Output the [X, Y] coordinate of the center of the cell containing the given text.  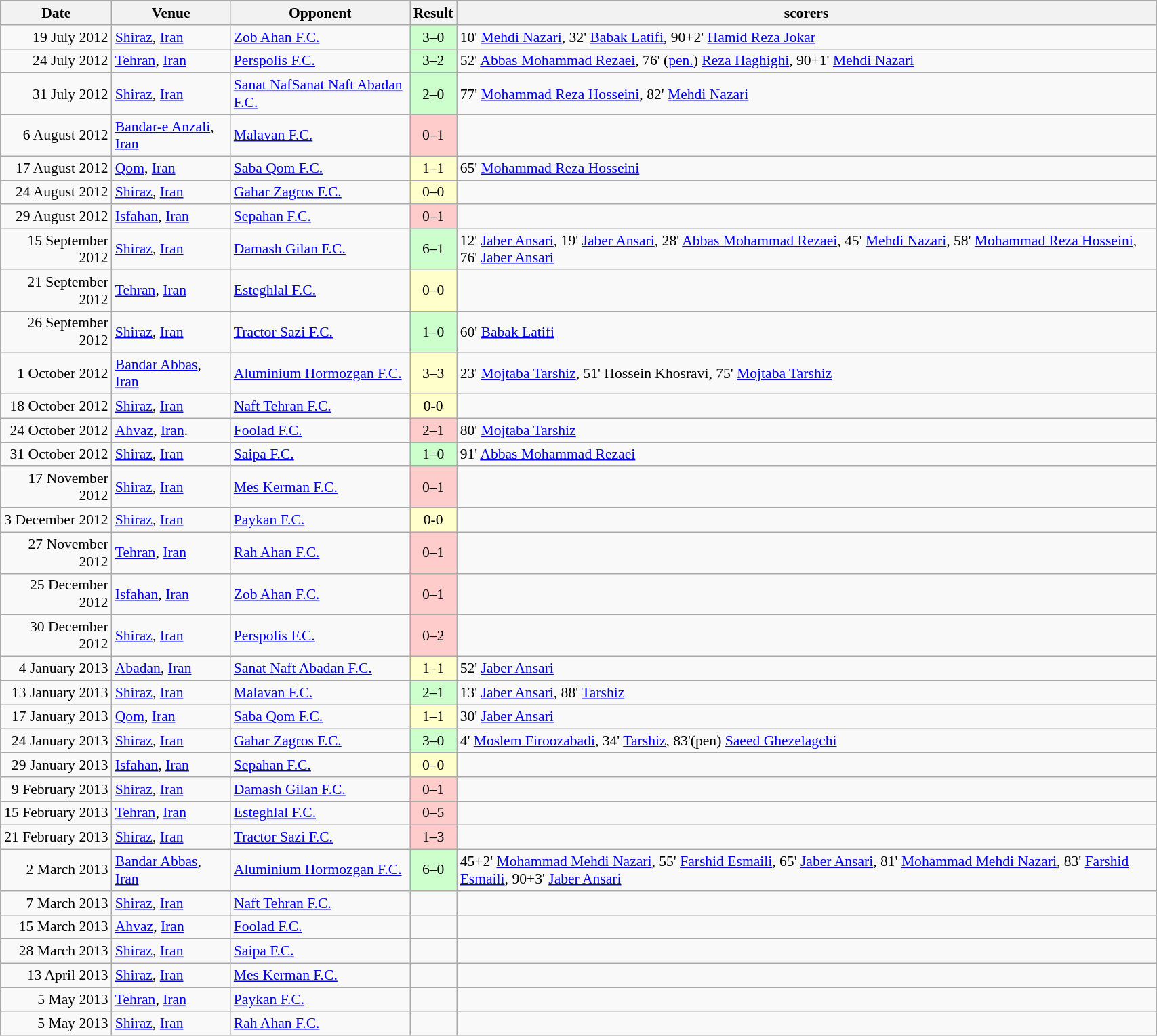
23' Mojtaba Tarshiz, 51' Hossein Khosravi, 75' Mojtaba Tarshiz [807, 374]
Date [56, 13]
21 September 2012 [56, 290]
Ahvaz, Iran [171, 927]
2–0 [434, 94]
91' Abbas Mohammad Rezaei [807, 455]
Abadan, Iran [171, 669]
24 July 2012 [56, 61]
21 February 2013 [56, 837]
60' Babak Latifi [807, 332]
25 December 2012 [56, 594]
Opponent [320, 13]
Result [434, 13]
15 September 2012 [56, 249]
10' Mehdi Nazari, 32' Babak Latifi, 90+2' Hamid Reza Jokar [807, 37]
6–1 [434, 249]
scorers [807, 13]
45+2' Mohammad Mehdi Nazari, 55' Farshid Esmaili, 65' Jaber Ansari, 81' Mohammad Mehdi Nazari, 83' Farshid Esmaili, 90+3' Jaber Ansari [807, 870]
4 January 2013 [56, 669]
13 April 2013 [56, 976]
29 January 2013 [56, 765]
17 November 2012 [56, 488]
1 October 2012 [56, 374]
0–5 [434, 813]
77' Mohammad Reza Hosseini, 82' Mehdi Nazari [807, 94]
52' Abbas Mohammad Rezaei, 76' (pen.) Reza Haghighi, 90+1' Mehdi Nazari [807, 61]
29 August 2012 [56, 217]
3–3 [434, 374]
9 February 2013 [56, 789]
17 August 2012 [56, 168]
Venue [171, 13]
Bandar-e Anzali, Iran [171, 136]
17 January 2013 [56, 717]
31 October 2012 [56, 455]
30 December 2012 [56, 636]
6–0 [434, 870]
0–2 [434, 636]
Sanat Naft Abadan F.C. [320, 669]
28 March 2013 [56, 951]
52' Jaber Ansari [807, 669]
15 February 2013 [56, 813]
27 November 2012 [56, 553]
Ahvaz, Iran. [171, 430]
7 March 2013 [56, 903]
2 March 2013 [56, 870]
Sanat NafSanat Naft Abadan F.C. [320, 94]
65' Mohammad Reza Hosseini [807, 168]
3 December 2012 [56, 520]
24 August 2012 [56, 192]
18 October 2012 [56, 407]
13' Jaber Ansari, 88' Tarshiz [807, 692]
13 January 2013 [56, 692]
1–3 [434, 837]
80' Mojtaba Tarshiz [807, 430]
24 January 2013 [56, 741]
31 July 2012 [56, 94]
26 September 2012 [56, 332]
19 July 2012 [56, 37]
24 October 2012 [56, 430]
3–2 [434, 61]
6 August 2012 [56, 136]
4' Moslem Firoozabadi, 34' Tarshiz, 83'(pen) Saeed Ghezelagchi [807, 741]
12' Jaber Ansari, 19' Jaber Ansari, 28' Abbas Mohammad Rezaei, 45' Mehdi Nazari, 58' Mohammad Reza Hosseini, 76' Jaber Ansari [807, 249]
15 March 2013 [56, 927]
30' Jaber Ansari [807, 717]
